Locate the cell with the specified text and output its (X, Y) center coordinate. 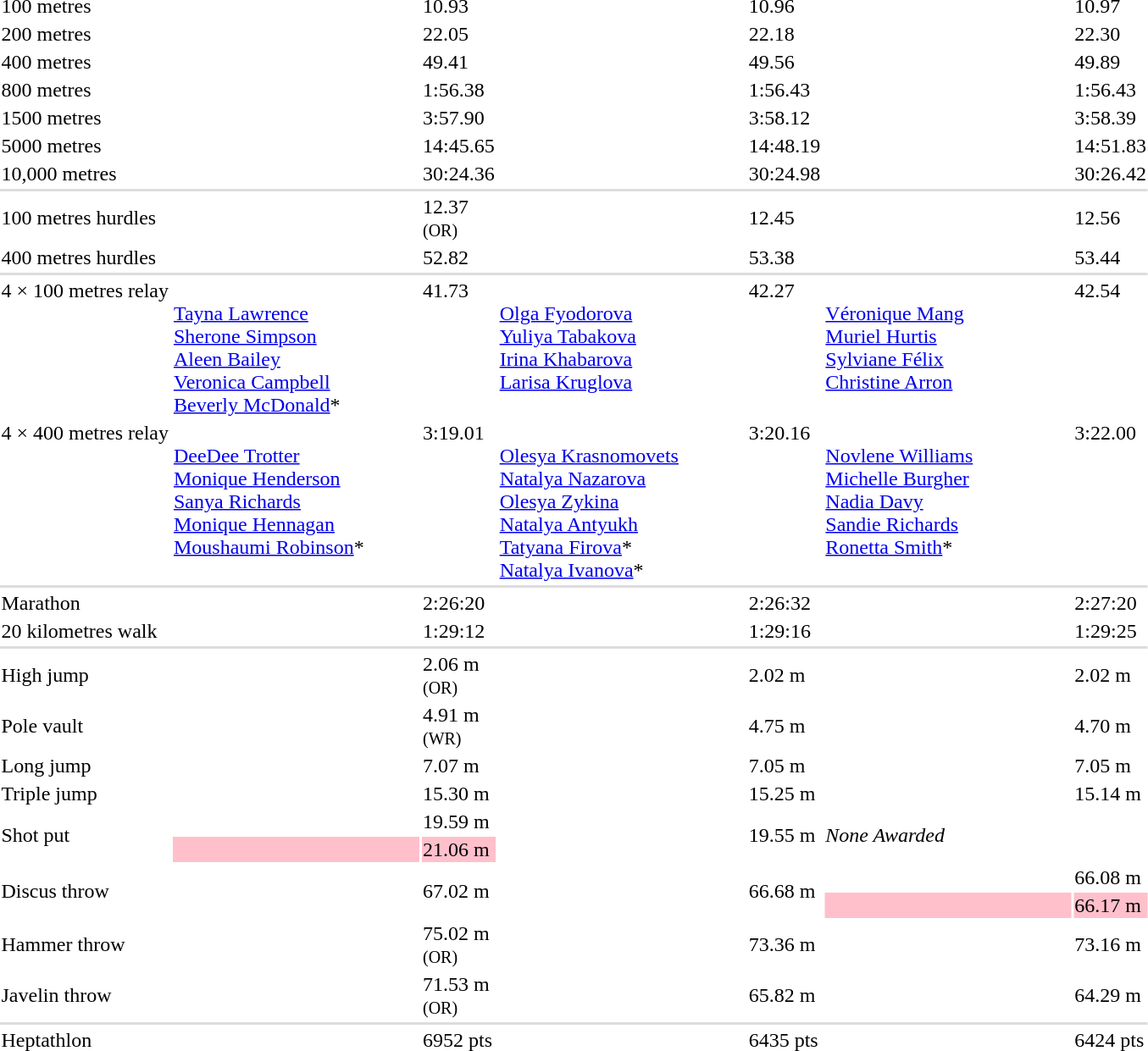
64.29 m (1111, 996)
49.41 (458, 62)
14:48.19 (785, 146)
800 metres (85, 90)
Tayna LawrenceSherone SimpsonAleen BaileyVeronica CampbellBeverly McDonald* (295, 347)
DeeDee TrotterMonique HendersonSanya RichardsMonique HennaganMoushaumi Robinson* (295, 501)
4.75 m (785, 727)
Véronique MangMuriel HurtisSylviane FélixChristine Arron (947, 347)
12.37 (OR) (458, 218)
71.53 m (OR) (458, 996)
49.56 (785, 62)
3:58.12 (785, 118)
1:56.38 (458, 90)
52.82 (458, 257)
21.06 m (458, 849)
30:24.98 (785, 174)
Olesya KrasnomovetsNatalya NazarovaOlesya ZykinaNatalya AntyukhTatyana Firova*Natalya Ivanova* (622, 501)
20 kilometres walk (85, 631)
73.36 m (785, 945)
30:26.42 (1111, 174)
14:45.65 (458, 146)
49.89 (1111, 62)
Hammer throw (85, 945)
15.25 m (785, 794)
5000 metres (85, 146)
Long jump (85, 766)
15.30 m (458, 794)
3:20.16 (785, 501)
19.55 m (785, 835)
12.56 (1111, 218)
3:19.01 (458, 501)
66.08 m (1111, 877)
3:57.90 (458, 118)
Shot put (85, 835)
41.73 (458, 347)
14:51.83 (1111, 146)
75.02 m (OR) (458, 945)
67.02 m (458, 891)
65.82 m (785, 996)
4.70 m (1111, 727)
53.38 (785, 257)
22.05 (458, 34)
3:22.00 (1111, 501)
2:26:32 (785, 603)
22.30 (1111, 34)
66.17 m (1111, 905)
Marathon (85, 603)
1:29:12 (458, 631)
22.18 (785, 34)
4 × 100 metres relay (85, 347)
Triple jump (85, 794)
None Awarded (947, 835)
400 metres hurdles (85, 257)
1500 metres (85, 118)
42.54 (1111, 347)
53.44 (1111, 257)
10,000 metres (85, 174)
19.59 m (458, 821)
100 metres hurdles (85, 218)
1:29:25 (1111, 631)
Discus throw (85, 891)
2:26:20 (458, 603)
Pole vault (85, 727)
15.14 m (1111, 794)
30:24.36 (458, 174)
High jump (85, 676)
Javelin throw (85, 996)
4 × 400 metres relay (85, 501)
Novlene WilliamsMichelle BurgherNadia DavySandie RichardsRonetta Smith* (947, 501)
3:58.39 (1111, 118)
66.68 m (785, 891)
2:27:20 (1111, 603)
400 metres (85, 62)
42.27 (785, 347)
12.45 (785, 218)
Olga FyodorovaYuliya TabakovaIrina KhabarovaLarisa Kruglova (622, 347)
200 metres (85, 34)
4.91 m (WR) (458, 727)
7.07 m (458, 766)
2.06 m (OR) (458, 676)
1:29:16 (785, 631)
73.16 m (1111, 945)
